Determine the (X, Y) coordinate at the center of the cell enclosing the given text.  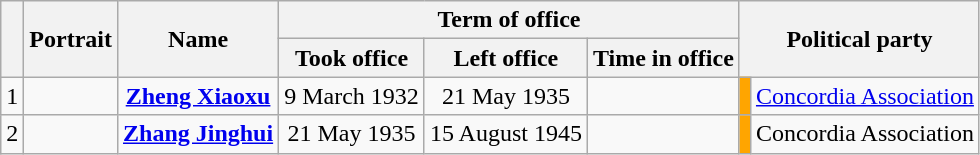
2 (12, 134)
Name (198, 39)
Took office (352, 58)
Zheng Xiaoxu (198, 96)
9 March 1932 (352, 96)
Portrait (71, 39)
1 (12, 96)
Left office (506, 58)
Zhang Jinghui (198, 134)
Political party (859, 39)
Term of office (510, 20)
Time in office (663, 58)
15 August 1945 (506, 134)
